Pinpoint the cell where the given text exists, returning its [X, Y] midpoint coordinate. 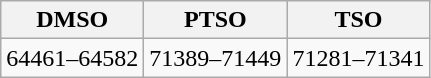
DMSO [72, 20]
64461–64582 [72, 58]
71281–71341 [358, 58]
71389–71449 [216, 58]
TSO [358, 20]
PTSO [216, 20]
